Locate the cell with the specified text and output its [x, y] center coordinate. 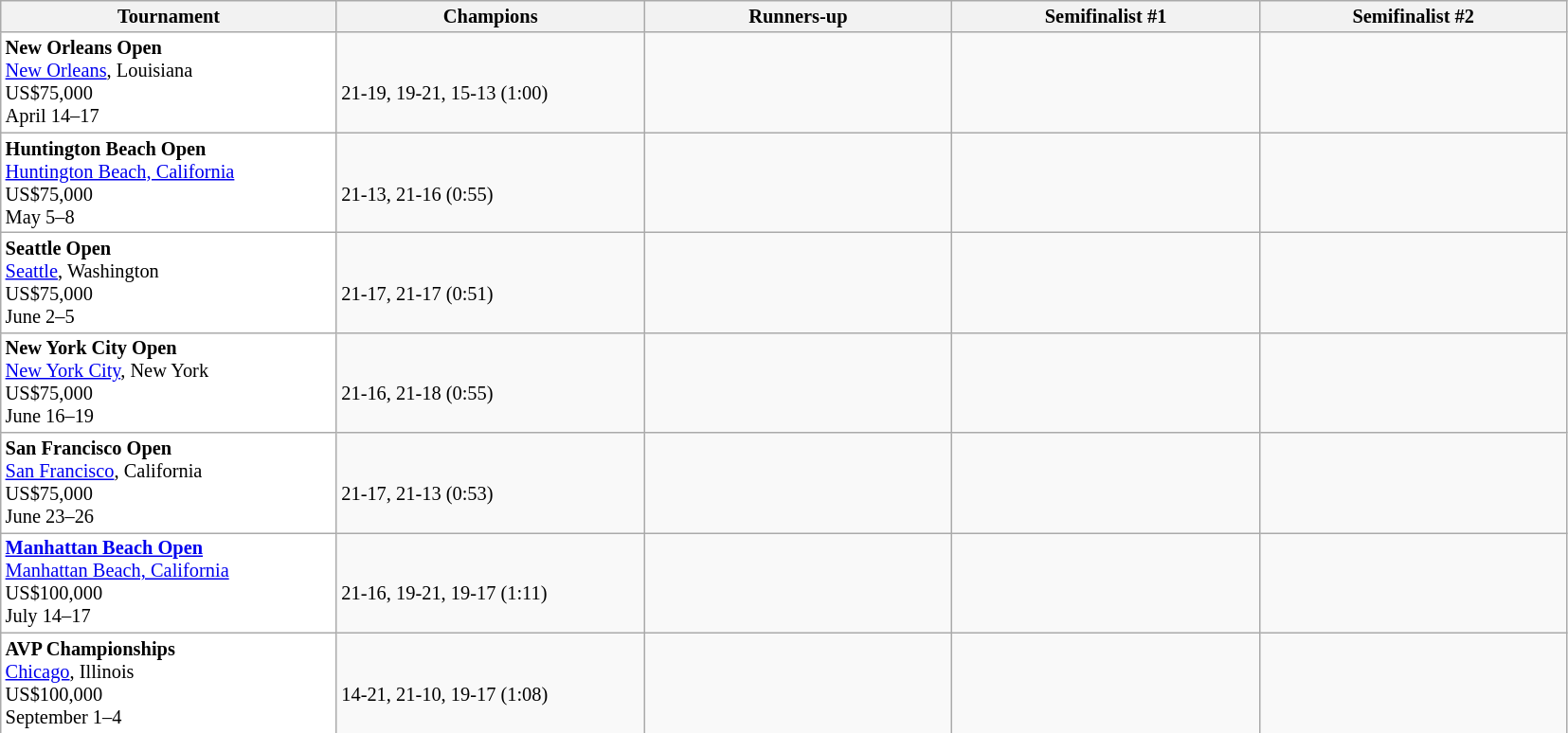
21-16, 19-21, 19-17 (1:11) [491, 582]
Champions [491, 16]
21-17, 21-13 (0:53) [491, 483]
21-17, 21-17 (0:51) [491, 282]
Seattle OpenSeattle, WashingtonUS$75,000June 2–5 [169, 282]
21-16, 21-18 (0:55) [491, 383]
San Francisco OpenSan Francisco, CaliforniaUS$75,000June 23–26 [169, 483]
14-21, 21-10, 19-17 (1:08) [491, 683]
Runners-up [798, 16]
New Orleans OpenNew Orleans, LouisianaUS$75,000April 14–17 [169, 82]
21-13, 21-16 (0:55) [491, 183]
21-19, 19-21, 15-13 (1:00) [491, 82]
New York City OpenNew York City, New YorkUS$75,000June 16–19 [169, 383]
Tournament [169, 16]
Huntington Beach OpenHuntington Beach, CaliforniaUS$75,000May 5–8 [169, 183]
Semifinalist #1 [1107, 16]
Semifinalist #2 [1414, 16]
Manhattan Beach OpenManhattan Beach, CaliforniaUS$100,000July 14–17 [169, 582]
AVP ChampionshipsChicago, IllinoisUS$100,000September 1–4 [169, 683]
